Output the [X, Y] coordinate of the center of the cell containing the given text.  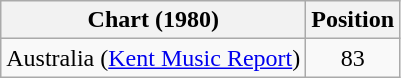
Position [353, 20]
Chart (1980) [154, 20]
83 [353, 58]
Australia (Kent Music Report) [154, 58]
